Pinpoint the cell where the given text exists, returning its (X, Y) midpoint coordinate. 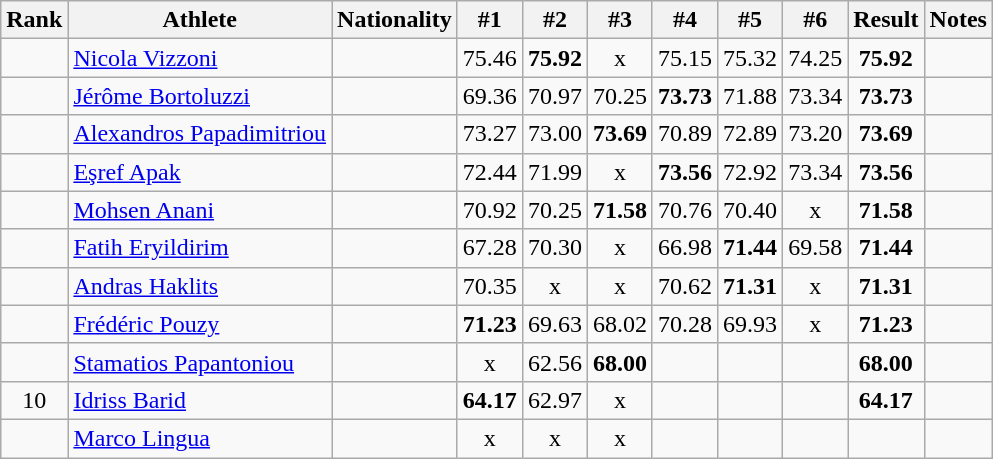
62.97 (554, 400)
74.25 (816, 58)
62.56 (554, 362)
70.30 (554, 248)
10 (34, 400)
70.89 (684, 134)
Nationality (395, 20)
66.98 (684, 248)
69.36 (490, 96)
Marco Lingua (200, 438)
75.32 (750, 58)
#4 (684, 20)
73.00 (554, 134)
67.28 (490, 248)
72.44 (490, 172)
Athlete (200, 20)
Nicola Vizzoni (200, 58)
Notes (958, 20)
69.63 (554, 324)
#6 (816, 20)
70.92 (490, 210)
68.02 (620, 324)
Rank (34, 20)
Eşref Apak (200, 172)
75.15 (684, 58)
69.58 (816, 248)
#1 (490, 20)
#2 (554, 20)
69.93 (750, 324)
70.40 (750, 210)
72.92 (750, 172)
70.35 (490, 286)
Fatih Eryildirim (200, 248)
Frédéric Pouzy (200, 324)
Idriss Barid (200, 400)
75.46 (490, 58)
73.20 (816, 134)
72.89 (750, 134)
70.76 (684, 210)
Mohsen Anani (200, 210)
Result (886, 20)
#5 (750, 20)
71.88 (750, 96)
Alexandros Papadimitriou (200, 134)
73.27 (490, 134)
71.99 (554, 172)
Stamatios Papantoniou (200, 362)
Andras Haklits (200, 286)
Jérôme Bortoluzzi (200, 96)
70.62 (684, 286)
#3 (620, 20)
70.97 (554, 96)
70.28 (684, 324)
